Output the [x, y] coordinate of the center of the cell containing the given text.  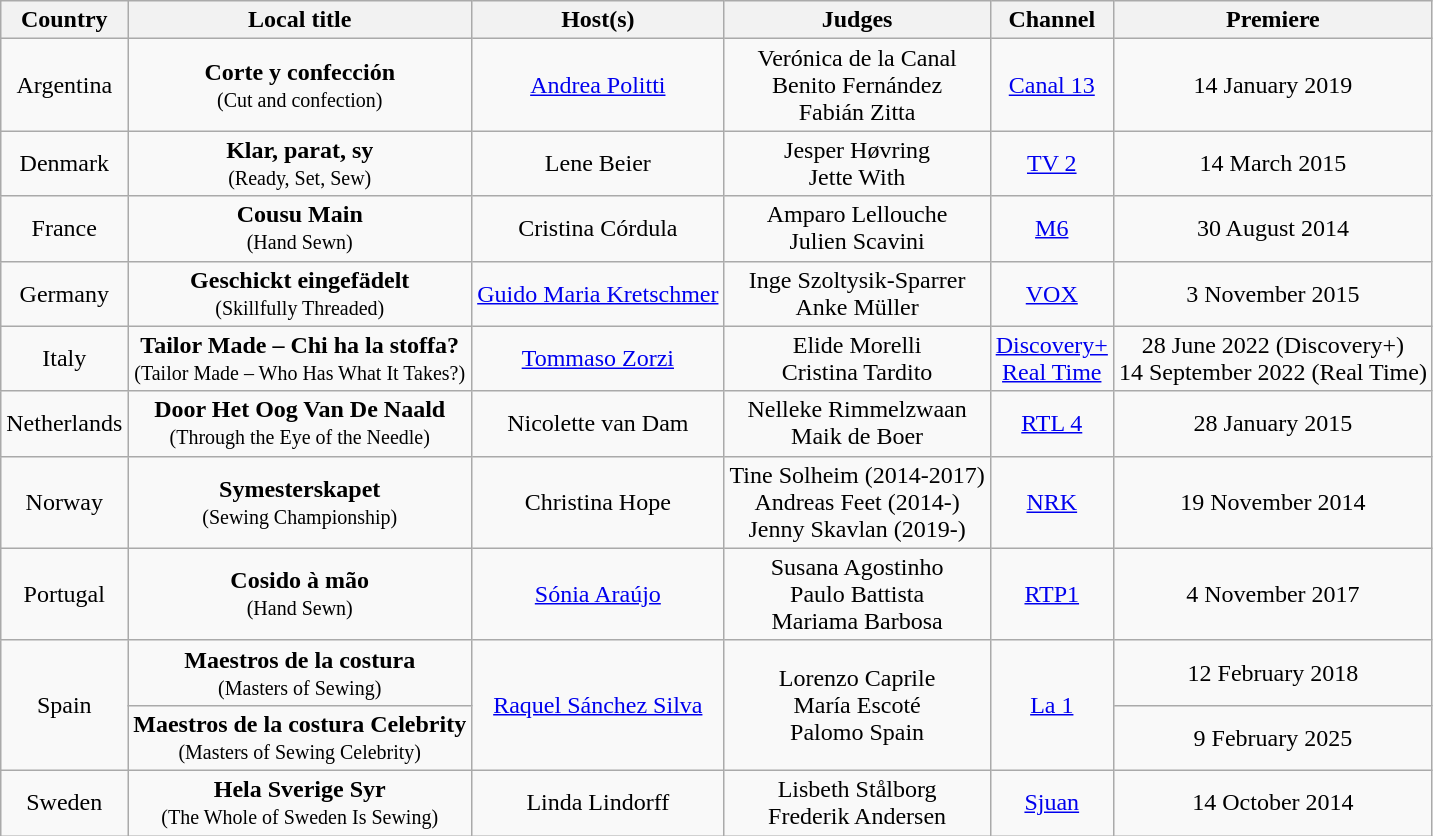
Susana AgostinhoPaulo BattistaMariama Barbosa [857, 594]
Klar, parat, sy(Ready, Set, Sew) [300, 164]
RTL 4 [1052, 424]
Premiere [1272, 20]
M6 [1052, 228]
NRK [1052, 502]
9 February 2025 [1272, 738]
Maestros de la costura(Masters of Sewing) [300, 672]
Christina Hope [598, 502]
Symesterskapet(Sewing Championship) [300, 502]
Guido Maria Kretschmer [598, 294]
Country [64, 20]
14 March 2015 [1272, 164]
28 January 2015 [1272, 424]
Sweden [64, 802]
Lorenzo CaprileMaría EscotéPalomo Spain [857, 705]
28 June 2022 (Discovery+)14 September 2022 (Real Time) [1272, 358]
Inge Szoltysik-SparrerAnke Müller [857, 294]
Judges [857, 20]
14 January 2019 [1272, 85]
Lene Beier [598, 164]
Portugal [64, 594]
Germany [64, 294]
Host(s) [598, 20]
Lisbeth StålborgFrederik Andersen [857, 802]
Corte y confección(Cut and confection) [300, 85]
Cousu Main(Hand Sewn) [300, 228]
Norway [64, 502]
Cristina Córdula [598, 228]
14 October 2014 [1272, 802]
Elide MorelliCristina Tardito [857, 358]
Geschickt eingefädelt (Skillfully Threaded) [300, 294]
Sónia Araújo [598, 594]
Andrea Politti [598, 85]
Nicolette van Dam [598, 424]
Amparo LelloucheJulien Scavini [857, 228]
Local title [300, 20]
Verónica de la CanalBenito Fernández Fabián Zitta [857, 85]
Discovery+Real Time [1052, 358]
Hela Sverige Syr(The Whole of Sweden Is Sewing) [300, 802]
3 November 2015 [1272, 294]
12 February 2018 [1272, 672]
Cosido à mão(Hand Sewn) [300, 594]
Raquel Sánchez Silva [598, 705]
RTP1 [1052, 594]
Nelleke Rimmelzwaan Maik de Boer [857, 424]
VOX [1052, 294]
TV 2 [1052, 164]
Linda Lindorff [598, 802]
Spain [64, 705]
Tommaso Zorzi [598, 358]
Jesper HøvringJette With [857, 164]
Netherlands [64, 424]
19 November 2014 [1272, 502]
Channel [1052, 20]
La 1 [1052, 705]
Door Het Oog Van De Naald (Through the Eye of the Needle) [300, 424]
Argentina [64, 85]
Italy [64, 358]
Canal 13 [1052, 85]
France [64, 228]
Maestros de la costura Celebrity(Masters of Sewing Celebrity) [300, 738]
Denmark [64, 164]
4 November 2017 [1272, 594]
30 August 2014 [1272, 228]
Tailor Made – Chi ha la stoffa?(Tailor Made – Who Has What It Takes?) [300, 358]
Sjuan [1052, 802]
Tine Solheim (2014-2017)Andreas Feet (2014-)Jenny Skavlan (2019-) [857, 502]
